Capture the cell that displays the provided text and extract its (x, y) central coordinate. 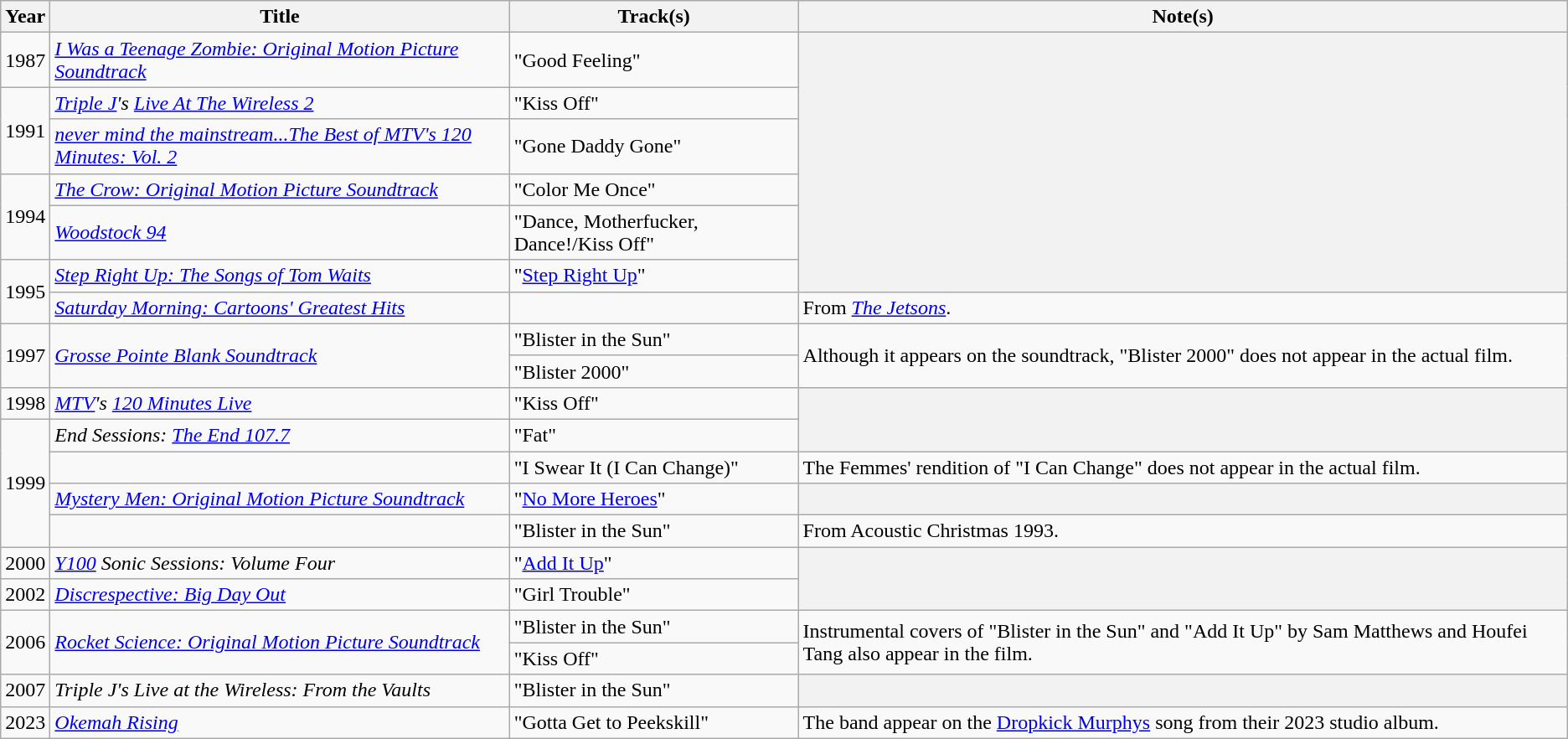
1997 (25, 355)
1995 (25, 292)
"Step Right Up" (653, 276)
"Dance, Motherfucker, Dance!/Kiss Off" (653, 233)
Title (280, 17)
From Acoustic Christmas 1993. (1183, 531)
Track(s) (653, 17)
Step Right Up: The Songs of Tom Waits (280, 276)
Instrumental covers of "Blister in the Sun" and "Add It Up" by Sam Matthews and Houfei Tang also appear in the film. (1183, 643)
Woodstock 94 (280, 233)
2006 (25, 643)
Triple J's Live At The Wireless 2 (280, 103)
"Girl Trouble" (653, 595)
"Color Me Once" (653, 189)
never mind the mainstream...The Best of MTV's 120 Minutes: Vol. 2 (280, 146)
1999 (25, 483)
Although it appears on the soundtrack, "Blister 2000" does not appear in the actual film. (1183, 355)
2002 (25, 595)
Triple J's Live at the Wireless: From the Vaults (280, 690)
Year (25, 17)
"Blister 2000" (653, 371)
I Was a Teenage Zombie: Original Motion Picture Soundtrack (280, 60)
Note(s) (1183, 17)
Discrespective: Big Day Out (280, 595)
1987 (25, 60)
2007 (25, 690)
1991 (25, 131)
1998 (25, 403)
"Gotta Get to Peekskill" (653, 722)
The band appear on the Dropkick Murphys song from their 2023 studio album. (1183, 722)
Grosse Pointe Blank Soundtrack (280, 355)
1994 (25, 216)
From The Jetsons. (1183, 307)
Saturday Morning: Cartoons' Greatest Hits (280, 307)
Rocket Science: Original Motion Picture Soundtrack (280, 643)
End Sessions: The End 107.7 (280, 435)
"Good Feeling" (653, 60)
2023 (25, 722)
"No More Heroes" (653, 499)
Okemah Rising (280, 722)
"Add It Up" (653, 563)
The Crow: Original Motion Picture Soundtrack (280, 189)
2000 (25, 563)
"I Swear It (I Can Change)" (653, 467)
Mystery Men: Original Motion Picture Soundtrack (280, 499)
"Gone Daddy Gone" (653, 146)
MTV's 120 Minutes Live (280, 403)
The Femmes' rendition of "I Can Change" does not appear in the actual film. (1183, 467)
Y100 Sonic Sessions: Volume Four (280, 563)
"Fat" (653, 435)
